Locate the cell with the specified text and output its (x, y) center coordinate. 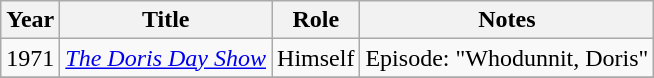
The Doris Day Show (166, 58)
Year (30, 20)
1971 (30, 58)
Title (166, 20)
Episode: "Whodunnit, Doris" (507, 58)
Notes (507, 20)
Himself (316, 58)
Role (316, 20)
